Return (x, y) of the center of cell containing provided text 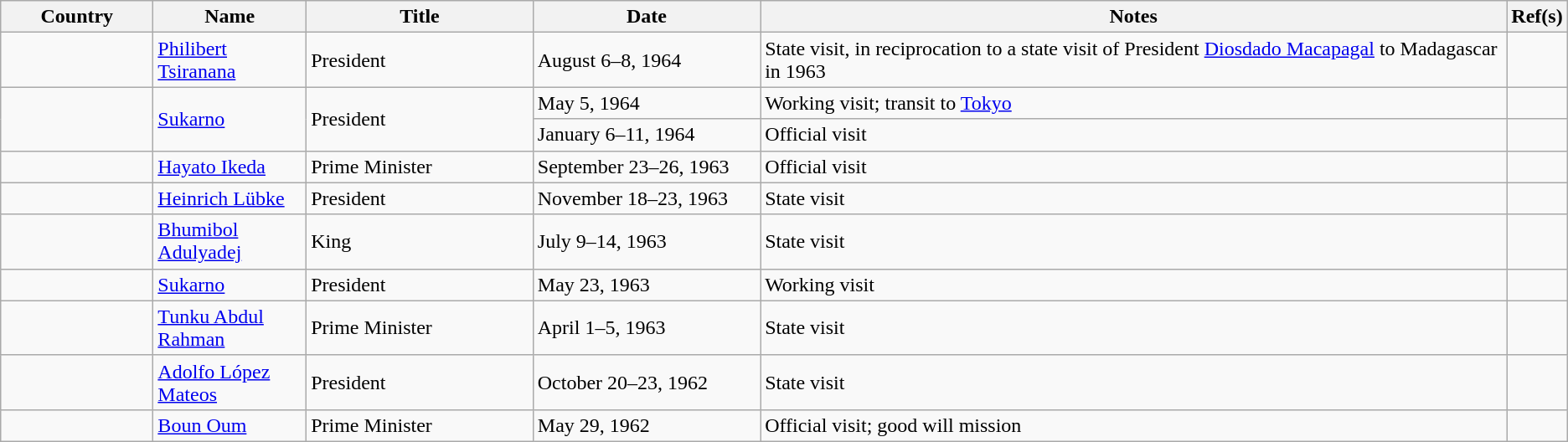
May 5, 1964 (647, 103)
August 6–8, 1964 (647, 60)
January 6–11, 1964 (647, 135)
Philibert Tsiranana (230, 60)
Working visit; transit to Tokyo (1134, 103)
Name (230, 17)
September 23–26, 1963 (647, 167)
Adolfo López Mateos (230, 382)
November 18–23, 1963 (647, 198)
King (420, 241)
Boun Oum (230, 425)
Ref(s) (1537, 17)
Heinrich Lübke (230, 198)
Title (420, 17)
Official visit; good will mission (1134, 425)
Bhumibol Adulyadej (230, 241)
Hayato Ikeda (230, 167)
Date (647, 17)
Notes (1134, 17)
Working visit (1134, 285)
July 9–14, 1963 (647, 241)
May 23, 1963 (647, 285)
State visit, in reciprocation to a state visit of President Diosdado Macapagal to Madagascar in 1963 (1134, 60)
April 1–5, 1963 (647, 328)
Country (77, 17)
May 29, 1962 (647, 425)
October 20–23, 1962 (647, 382)
Tunku Abdul Rahman (230, 328)
